Extract the [x, y] coordinate from the center of the cell holding the provided text.  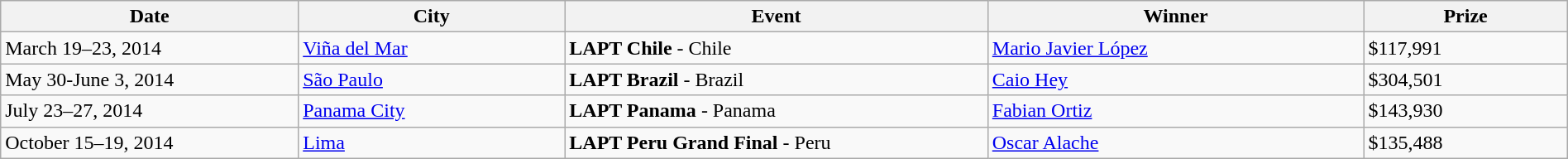
Fabian Ortiz [1176, 111]
LAPT Panama - Panama [777, 111]
Panama City [432, 111]
Event [777, 17]
Viña del Mar [432, 48]
Mario Javier López [1176, 48]
July 23–27, 2014 [150, 111]
LAPT Brazil - Brazil [777, 79]
Caio Hey [1176, 79]
Date [150, 17]
May 30-June 3, 2014 [150, 79]
October 15–19, 2014 [150, 142]
City [432, 17]
LAPT Chile - Chile [777, 48]
$117,991 [1465, 48]
$135,488 [1465, 142]
March 19–23, 2014 [150, 48]
LAPT Peru Grand Final - Peru [777, 142]
Winner [1176, 17]
Oscar Alache [1176, 142]
$143,930 [1465, 111]
$304,501 [1465, 79]
São Paulo [432, 79]
Lima [432, 142]
Prize [1465, 17]
